Determine the [X, Y] coordinate at the center of the cell enclosing the given text.  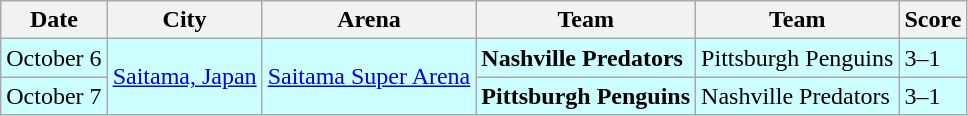
Arena [369, 20]
Saitama Super Arena [369, 77]
Date [54, 20]
Score [933, 20]
October 6 [54, 58]
City [184, 20]
October 7 [54, 96]
Saitama, Japan [184, 77]
